From the cell containing the given text, extract its center point as (X, Y) coordinate. 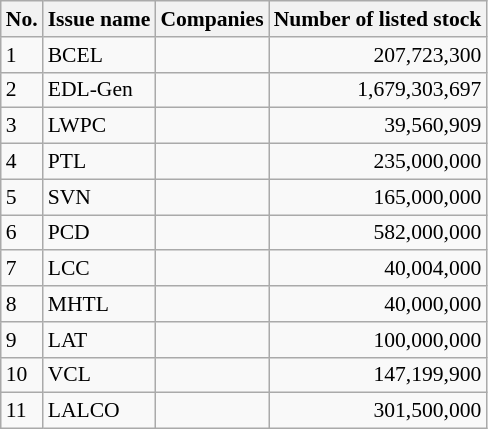
301,500,000 (378, 411)
3 (22, 126)
SVN (100, 197)
PCD (100, 233)
147,199,900 (378, 375)
EDL-Gen (100, 90)
LAT (100, 340)
207,723,300 (378, 55)
235,000,000 (378, 162)
1,679,303,697 (378, 90)
PTL (100, 162)
5 (22, 197)
LALCO (100, 411)
Companies (212, 19)
LCC (100, 269)
2 (22, 90)
8 (22, 304)
BCEL (100, 55)
LWPC (100, 126)
40,004,000 (378, 269)
MHTL (100, 304)
582,000,000 (378, 233)
9 (22, 340)
6 (22, 233)
7 (22, 269)
No. (22, 19)
4 (22, 162)
Number of listed stock (378, 19)
1 (22, 55)
165,000,000 (378, 197)
40,000,000 (378, 304)
100,000,000 (378, 340)
39,560,909 (378, 126)
11 (22, 411)
Issue name (100, 19)
10 (22, 375)
VCL (100, 375)
